Find where the given text appears and provide that cell's center as (X, Y) coordinate. 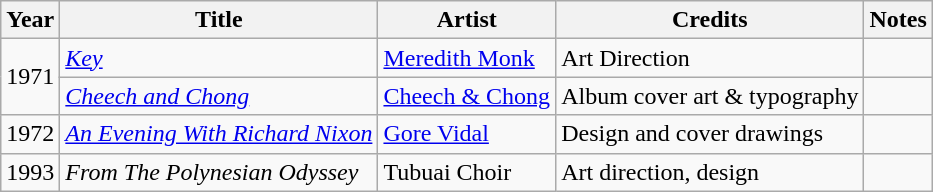
Art direction, design (710, 172)
An Evening With Richard Nixon (219, 134)
Design and cover drawings (710, 134)
Cheech & Chong (467, 96)
Cheech and Chong (219, 96)
Meredith Monk (467, 58)
1972 (30, 134)
Album cover art & typography (710, 96)
1971 (30, 77)
Credits (710, 20)
Year (30, 20)
Gore Vidal (467, 134)
Title (219, 20)
Notes (898, 20)
Tubuai Choir (467, 172)
1993 (30, 172)
Artist (467, 20)
Art Direction (710, 58)
Key (219, 58)
From The Polynesian Odyssey (219, 172)
